Capture the cell that displays the provided text and extract its (x, y) central coordinate. 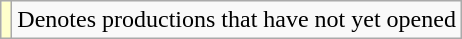
Denotes productions that have not yet opened (237, 20)
